Extract the [x, y] coordinate from the center of the cell holding the provided text.  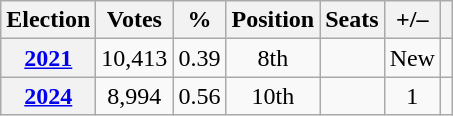
+/– [412, 20]
Seats [352, 20]
8,994 [134, 96]
Position [273, 20]
0.39 [200, 58]
10th [273, 96]
Votes [134, 20]
0.56 [200, 96]
10,413 [134, 58]
% [200, 20]
New [412, 58]
8th [273, 58]
2024 [48, 96]
Election [48, 20]
1 [412, 96]
2021 [48, 58]
